Locate the cell with the specified text and output its [x, y] center coordinate. 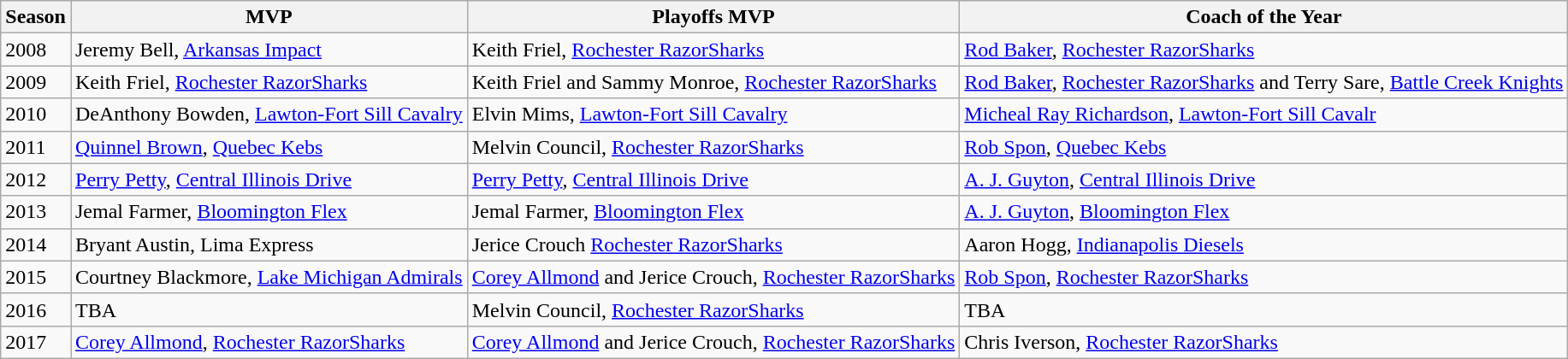
2014 [36, 244]
Bryant Austin, Lima Express [269, 244]
Corey Allmond, Rochester RazorSharks [269, 342]
2008 [36, 50]
Season [36, 17]
Courtney Blackmore, Lake Michigan Admirals [269, 277]
Rod Baker, Rochester RazorSharks and Terry Sare, Battle Creek Knights [1264, 82]
Rob Spon, Quebec Kebs [1264, 147]
2017 [36, 342]
MVP [269, 17]
Aaron Hogg, Indianapolis Diesels [1264, 244]
Jeremy Bell, Arkansas Impact [269, 50]
Playoffs MVP [713, 17]
Elvin Mims, Lawton-Fort Sill Cavalry [713, 115]
DeAnthony Bowden, Lawton-Fort Sill Cavalry [269, 115]
Jerice Crouch Rochester RazorSharks [713, 244]
2012 [36, 179]
2010 [36, 115]
Coach of the Year [1264, 17]
2009 [36, 82]
A. J. Guyton, Bloomington Flex [1264, 212]
Rob Spon, Rochester RazorSharks [1264, 277]
2015 [36, 277]
2011 [36, 147]
Chris Iverson, Rochester RazorSharks [1264, 342]
Micheal Ray Richardson, Lawton-Fort Sill Cavalr [1264, 115]
2013 [36, 212]
A. J. Guyton, Central Illinois Drive [1264, 179]
Keith Friel and Sammy Monroe, Rochester RazorSharks [713, 82]
Rod Baker, Rochester RazorSharks [1264, 50]
Quinnel Brown, Quebec Kebs [269, 147]
2016 [36, 309]
